Capture the cell that displays the provided text and extract its (x, y) central coordinate. 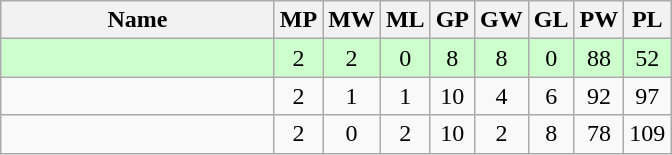
97 (648, 96)
109 (648, 134)
6 (551, 96)
GW (502, 20)
GL (551, 20)
88 (599, 58)
ML (405, 20)
Name (138, 20)
PW (599, 20)
MP (298, 20)
78 (599, 134)
MW (352, 20)
92 (599, 96)
PL (648, 20)
GP (452, 20)
4 (502, 96)
52 (648, 58)
